Detect which cell encompasses the target text, then output its [X, Y] center coordinate. 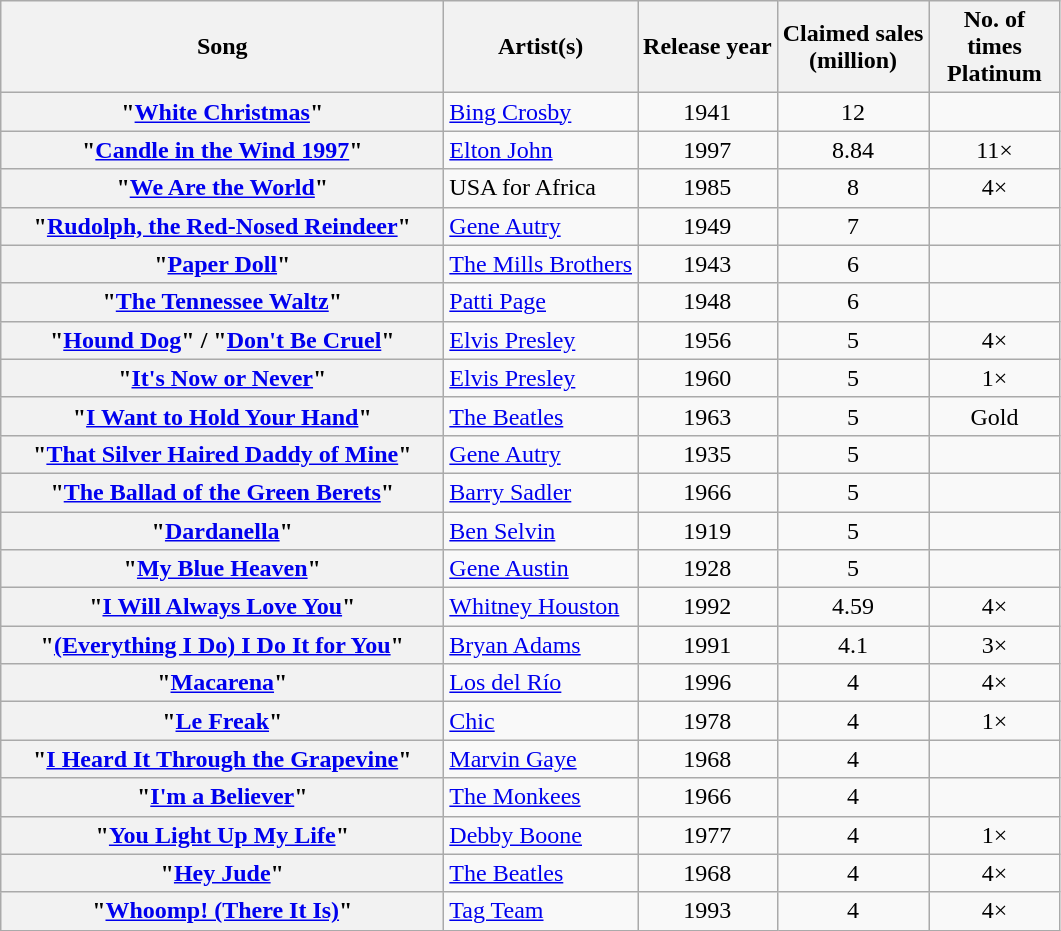
1941 [708, 112]
1935 [708, 454]
Bing Crosby [541, 112]
1993 [708, 911]
8 [853, 188]
Ben Selvin [541, 531]
1996 [708, 683]
Whitney Houston [541, 607]
"I'm a Believer" [222, 797]
1978 [708, 721]
1960 [708, 378]
Patti Page [541, 302]
1963 [708, 416]
USA for Africa [541, 188]
"Hound Dog" / "Don't Be Cruel" [222, 340]
"Le Freak" [222, 721]
Debby Boone [541, 835]
Song [222, 47]
Release year [708, 47]
1956 [708, 340]
"I Want to Hold Your Hand" [222, 416]
"That Silver Haired Daddy of Mine" [222, 454]
7 [853, 226]
1991 [708, 645]
"Rudolph, the Red-Nosed Reindeer" [222, 226]
Claimed sales(million) [853, 47]
1948 [708, 302]
4.1 [853, 645]
Gene Austin [541, 569]
8.84 [853, 150]
Tag Team [541, 911]
"Paper Doll" [222, 264]
Bryan Adams [541, 645]
"Macarena" [222, 683]
"I Heard It Through the Grapevine" [222, 759]
12 [853, 112]
Chic [541, 721]
"Hey Jude" [222, 873]
1992 [708, 607]
1928 [708, 569]
"(Everything I Do) I Do It for You" [222, 645]
Artist(s) [541, 47]
No. of times Platinum [994, 47]
1977 [708, 835]
"You Light Up My Life" [222, 835]
"We Are the World" [222, 188]
Barry Sadler [541, 492]
1985 [708, 188]
Elton John [541, 150]
1997 [708, 150]
"Whoomp! (There It Is)" [222, 911]
"The Tennessee Waltz" [222, 302]
"My Blue Heaven" [222, 569]
4.59 [853, 607]
1949 [708, 226]
"White Christmas" [222, 112]
"It's Now or Never" [222, 378]
"The Ballad of the Green Berets" [222, 492]
The Mills Brothers [541, 264]
"Candle in the Wind 1997" [222, 150]
11× [994, 150]
1943 [708, 264]
1919 [708, 531]
The Monkees [541, 797]
"I Will Always Love You" [222, 607]
"Dardanella" [222, 531]
Marvin Gaye [541, 759]
Los del Río [541, 683]
3× [994, 645]
Gold [994, 416]
